Locate the cell with the specified text and output its (X, Y) center coordinate. 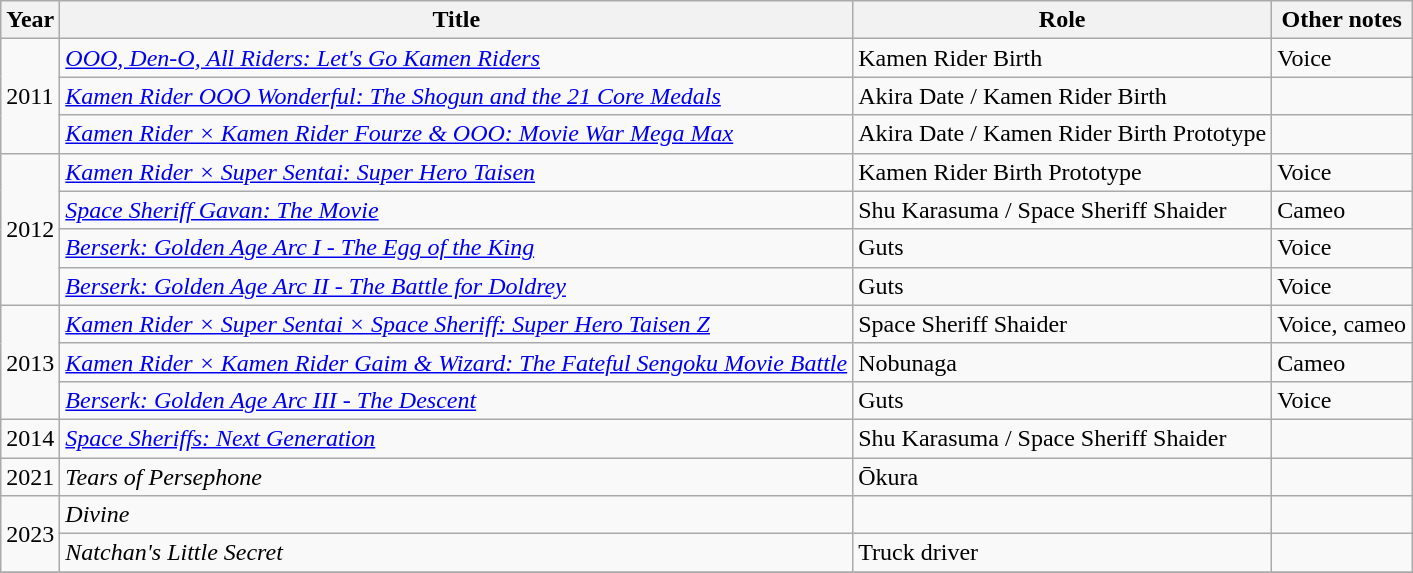
Akira Date / Kamen Rider Birth (1062, 96)
Ōkura (1062, 477)
2011 (30, 96)
Year (30, 20)
Role (1062, 20)
Title (456, 20)
Berserk: Golden Age Arc I - The Egg of the King (456, 248)
Kamen Rider × Super Sentai: Super Hero Taisen (456, 172)
Space Sheriff Gavan: The Movie (456, 210)
Space Sheriffs: Next Generation (456, 438)
Voice, cameo (1342, 324)
Kamen Rider × Kamen Rider Fourze & OOO: Movie War Mega Max (456, 134)
Other notes (1342, 20)
Berserk: Golden Age Arc II - The Battle for Doldrey (456, 286)
Kamen Rider × Super Sentai × Space Sheriff: Super Hero Taisen Z (456, 324)
Tears of Persephone (456, 477)
OOO, Den-O, All Riders: Let's Go Kamen Riders (456, 58)
Nobunaga (1062, 362)
2012 (30, 229)
Berserk: Golden Age Arc III - The Descent (456, 400)
Divine (456, 515)
2023 (30, 534)
2013 (30, 362)
2021 (30, 477)
Kamen Rider OOO Wonderful: The Shogun and the 21 Core Medals (456, 96)
Space Sheriff Shaider (1062, 324)
Natchan's Little Secret (456, 553)
Kamen Rider × Kamen Rider Gaim & Wizard: The Fateful Sengoku Movie Battle (456, 362)
Kamen Rider Birth (1062, 58)
2014 (30, 438)
Akira Date / Kamen Rider Birth Prototype (1062, 134)
Kamen Rider Birth Prototype (1062, 172)
Truck driver (1062, 553)
